Locate the cell with the specified text and output its [x, y] center coordinate. 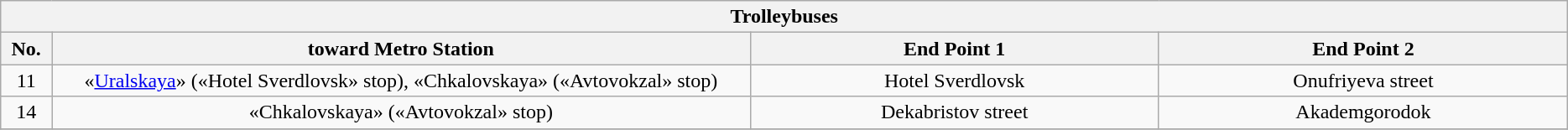
Dekabristov street [955, 112]
«Chkalovskaya» («Avtovokzal» stop) [401, 112]
Hotel Sverdlovsk [955, 81]
No. [27, 49]
11 [27, 81]
End Point 2 [1362, 49]
toward Metro Station [401, 49]
Onufriyeva street [1362, 81]
«Uralskaya» («Hotel Sverdlovsk» stop), «Chkalovskaya» («Avtovokzal» stop) [401, 81]
End Point 1 [955, 49]
Trolleybuses [784, 17]
14 [27, 112]
Akademgorodok [1362, 112]
